From the cell containing the given text, extract its center point as (X, Y) coordinate. 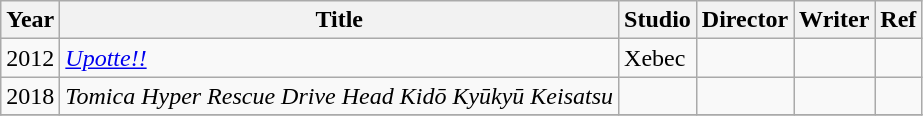
2018 (30, 96)
Year (30, 20)
Studio (658, 20)
Ref (898, 20)
Writer (834, 20)
Upotte!! (340, 58)
Title (340, 20)
Xebec (658, 58)
2012 (30, 58)
Tomica Hyper Rescue Drive Head Kidō Kyūkyū Keisatsu (340, 96)
Director (744, 20)
